Output the (X, Y) coordinate of the center of the cell containing the given text.  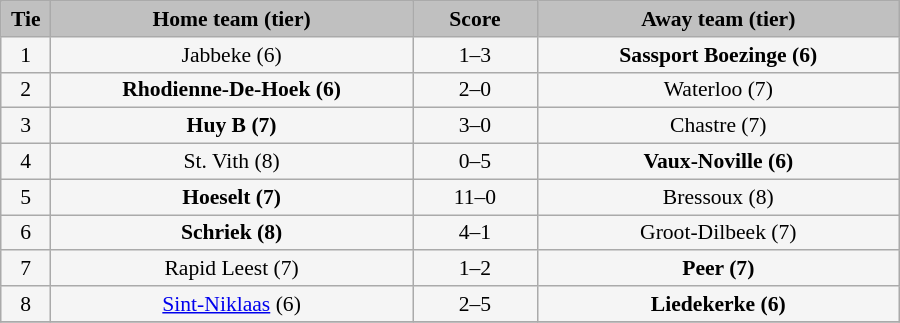
Sassport Boezinge (6) (718, 55)
Away team (tier) (718, 19)
Rapid Leest (7) (232, 269)
1 (26, 55)
Chastre (7) (718, 126)
Rhodienne-De-Hoek (6) (232, 90)
Schriek (8) (232, 233)
Liedekerke (6) (718, 304)
St. Vith (8) (232, 162)
5 (26, 197)
11–0 (476, 197)
1–3 (476, 55)
Peer (7) (718, 269)
Vaux-Noville (6) (718, 162)
Jabbeke (6) (232, 55)
Huy B (7) (232, 126)
Sint-Niklaas (6) (232, 304)
1–2 (476, 269)
4–1 (476, 233)
Score (476, 19)
Tie (26, 19)
Home team (tier) (232, 19)
2 (26, 90)
8 (26, 304)
0–5 (476, 162)
2–0 (476, 90)
6 (26, 233)
Hoeselt (7) (232, 197)
2–5 (476, 304)
Bressoux (8) (718, 197)
7 (26, 269)
4 (26, 162)
Groot-Dilbeek (7) (718, 233)
Waterloo (7) (718, 90)
3 (26, 126)
3–0 (476, 126)
